Capture the cell that displays the provided text and extract its (x, y) central coordinate. 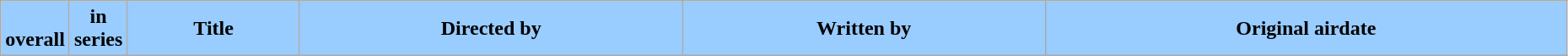
Title (214, 29)
Original airdate (1306, 29)
inseries (98, 29)
Written by (864, 29)
overall (35, 29)
Directed by (491, 29)
